Extract the [x, y] coordinate from the center of the cell holding the provided text.  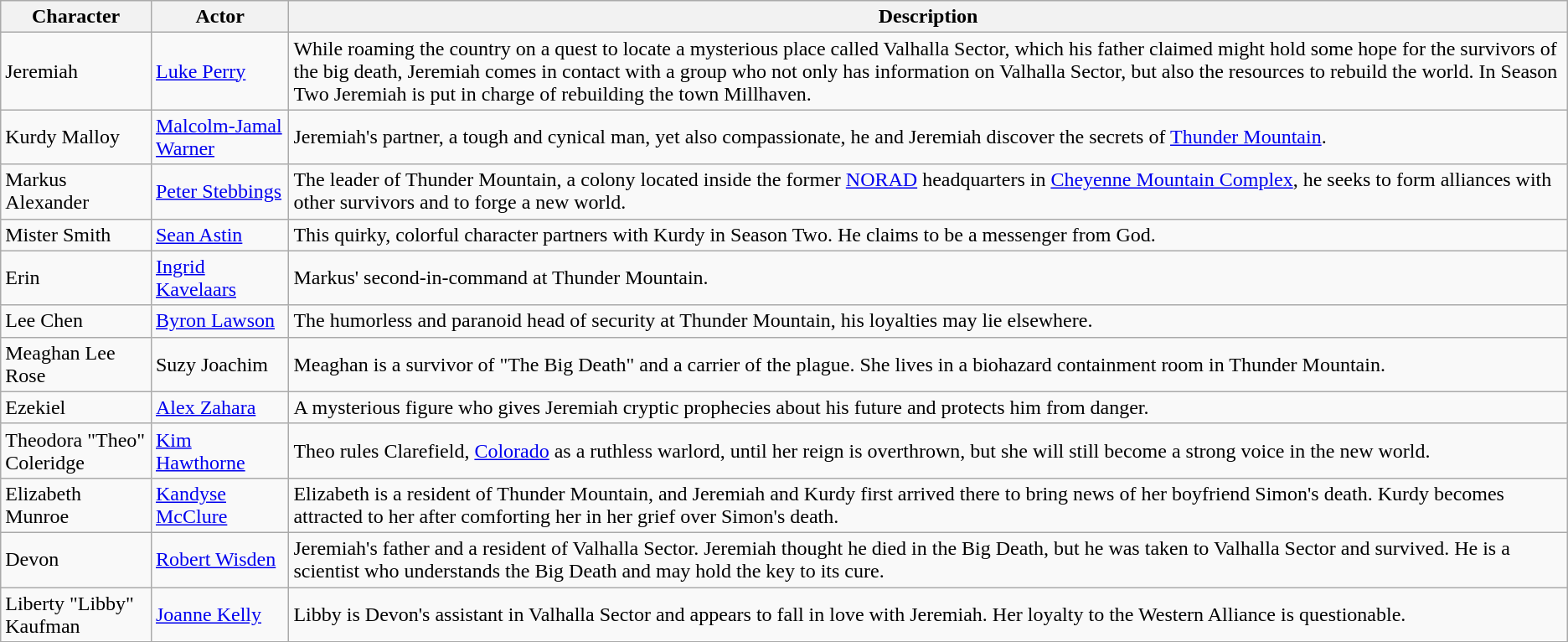
Actor [219, 17]
Elizabeth Munroe [76, 505]
Joanne Kelly [219, 614]
Mister Smith [76, 235]
Devon [76, 560]
A mysterious figure who gives Jeremiah cryptic prophecies about his future and protects him from danger. [928, 407]
Robert Wisden [219, 560]
Meaghan Lee Rose [76, 364]
Markus Alexander [76, 191]
Description [928, 17]
Kurdy Malloy [76, 137]
Markus' second-in-command at Thunder Mountain. [928, 278]
Theodora "Theo" Coleridge [76, 451]
Liberty "Libby" Kaufman [76, 614]
Libby is Devon's assistant in Valhalla Sector and appears to fall in love with Jeremiah. Her loyalty to the Western Alliance is questionable. [928, 614]
Malcolm-Jamal Warner [219, 137]
Lee Chen [76, 321]
Alex Zahara [219, 407]
Peter Stebbings [219, 191]
Ezekiel [76, 407]
Luke Perry [219, 71]
Kim Hawthorne [219, 451]
Erin [76, 278]
Kandyse McClure [219, 505]
Jeremiah [76, 71]
Suzy Joachim [219, 364]
Jeremiah's partner, a tough and cynical man, yet also compassionate, he and Jeremiah discover the secrets of Thunder Mountain. [928, 137]
Meaghan is a survivor of "The Big Death" and a carrier of the plague. She lives in a biohazard containment room in Thunder Mountain. [928, 364]
Character [76, 17]
Ingrid Kavelaars [219, 278]
Sean Astin [219, 235]
Byron Lawson [219, 321]
This quirky, colorful character partners with Kurdy in Season Two. He claims to be a messenger from God. [928, 235]
Theo rules Clarefield, Colorado as a ruthless warlord, until her reign is overthrown, but she will still become a strong voice in the new world. [928, 451]
The humorless and paranoid head of security at Thunder Mountain, his loyalties may lie elsewhere. [928, 321]
